Return [X, Y] of the center of cell containing provided text 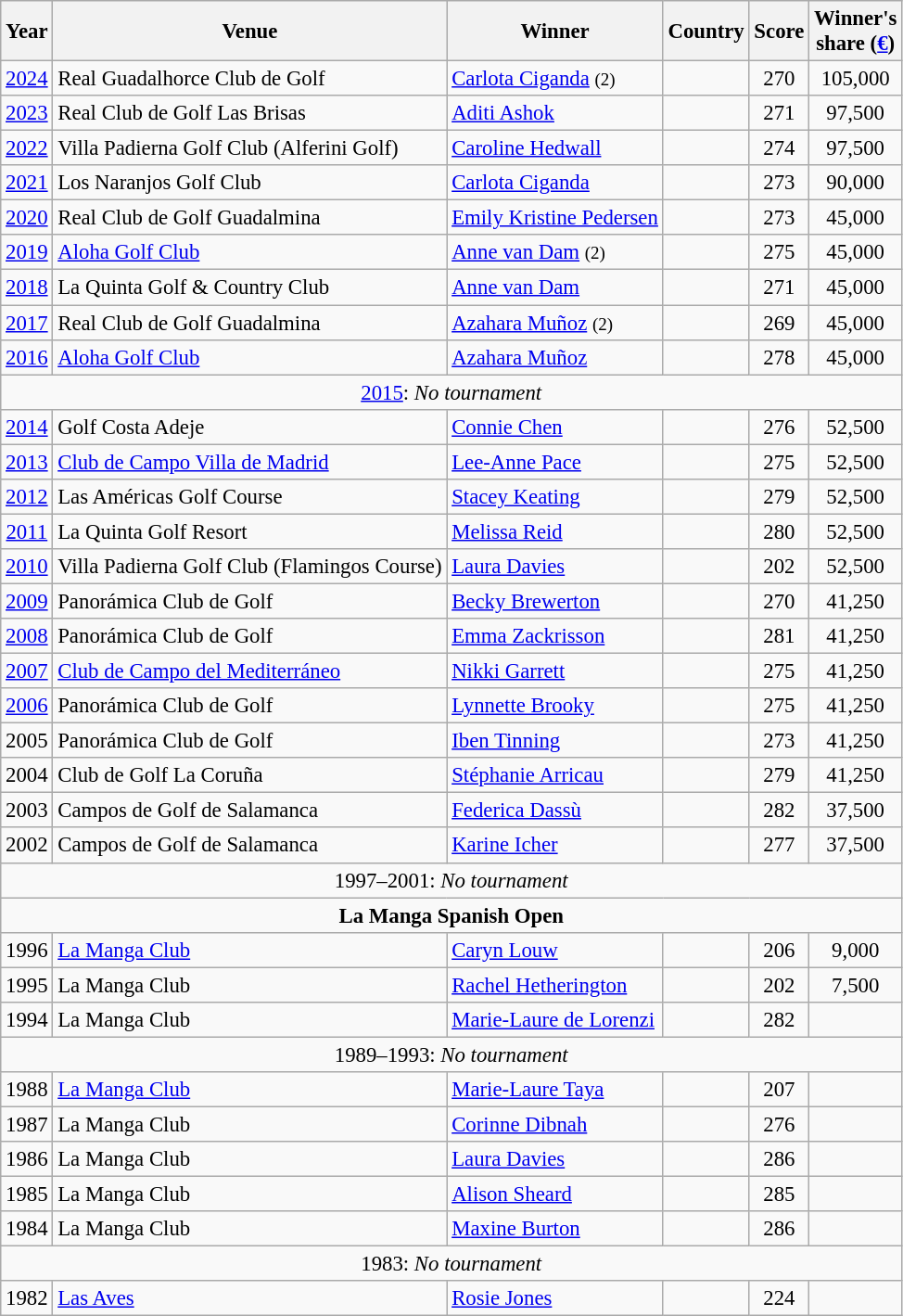
La Quinta Golf Resort [250, 531]
Year [27, 32]
2024 [27, 79]
2021 [27, 183]
1982 [27, 1298]
Caryn Louw [554, 950]
Azahara Muñoz (2) [554, 323]
1986 [27, 1159]
1984 [27, 1229]
Villa Padierna Golf Club (Alferini Golf) [250, 148]
2009 [27, 601]
1997–2001: No tournament [451, 880]
Real Guadalhorce Club de Golf [250, 79]
1994 [27, 1020]
2014 [27, 427]
Emma Zackrisson [554, 636]
La Quinta Golf & Country Club [250, 287]
Marie-Laure Taya [554, 1090]
Stéphanie Arricau [554, 775]
9,000 [856, 950]
278 [779, 357]
2013 [27, 462]
285 [779, 1195]
2002 [27, 846]
Los Naranjos Golf Club [250, 183]
Azahara Muñoz [554, 357]
2023 [27, 113]
Lynnette Brooky [554, 706]
207 [779, 1090]
Anne van Dam (2) [554, 253]
7,500 [856, 985]
Melissa Reid [554, 531]
2003 [27, 811]
Alison Sheard [554, 1195]
2018 [27, 287]
Winner'sshare (€) [856, 32]
Becky Brewerton [554, 601]
Marie-Laure de Lorenzi [554, 1020]
2012 [27, 497]
1996 [27, 950]
Maxine Burton [554, 1229]
La Manga Spanish Open [451, 915]
224 [779, 1298]
Corinne Dibnah [554, 1124]
1983: No tournament [451, 1264]
1987 [27, 1124]
274 [779, 148]
Carlota Ciganda (2) [554, 79]
Club de Campo del Mediterráneo [250, 671]
90,000 [856, 183]
Las Aves [250, 1298]
269 [779, 323]
2022 [27, 148]
Iben Tinning [554, 741]
1989–1993: No tournament [451, 1054]
2011 [27, 531]
1985 [27, 1195]
Rachel Hetherington [554, 985]
Nikki Garrett [554, 671]
2007 [27, 671]
Club de Golf La Coruña [250, 775]
Venue [250, 32]
Golf Costa Adeje [250, 427]
Carlota Ciganda [554, 183]
Anne van Dam [554, 287]
2015: No tournament [451, 392]
2004 [27, 775]
Las Américas Golf Course [250, 497]
Karine Icher [554, 846]
2010 [27, 567]
Winner [554, 32]
1995 [27, 985]
1988 [27, 1090]
Country [706, 32]
Real Club de Golf Las Brisas [250, 113]
Villa Padierna Golf Club (Flamingos Course) [250, 567]
281 [779, 636]
Emily Kristine Pedersen [554, 218]
Rosie Jones [554, 1298]
Federica Dassù [554, 811]
2016 [27, 357]
Score [779, 32]
105,000 [856, 79]
2020 [27, 218]
280 [779, 531]
2017 [27, 323]
Lee-Anne Pace [554, 462]
2006 [27, 706]
Caroline Hedwall [554, 148]
2008 [27, 636]
2019 [27, 253]
277 [779, 846]
206 [779, 950]
Connie Chen [554, 427]
Club de Campo Villa de Madrid [250, 462]
Stacey Keating [554, 497]
Aditi Ashok [554, 113]
2005 [27, 741]
